Capture the cell that displays the provided text and extract its (x, y) central coordinate. 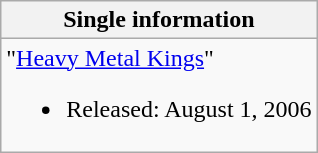
"Heavy Metal Kings"Released: August 1, 2006 (159, 96)
Single information (159, 20)
